Determine the [x, y] coordinate at the center of the cell enclosing the given text.  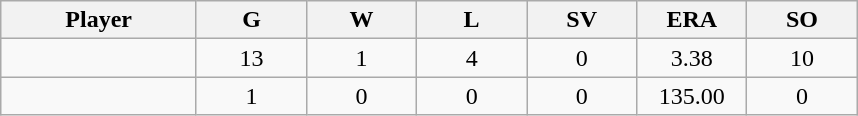
3.38 [692, 58]
SV [582, 20]
Player [99, 20]
10 [802, 58]
L [472, 20]
ERA [692, 20]
135.00 [692, 96]
13 [251, 58]
W [362, 20]
G [251, 20]
SO [802, 20]
4 [472, 58]
